From the cell containing the given text, extract its center point as [X, Y] coordinate. 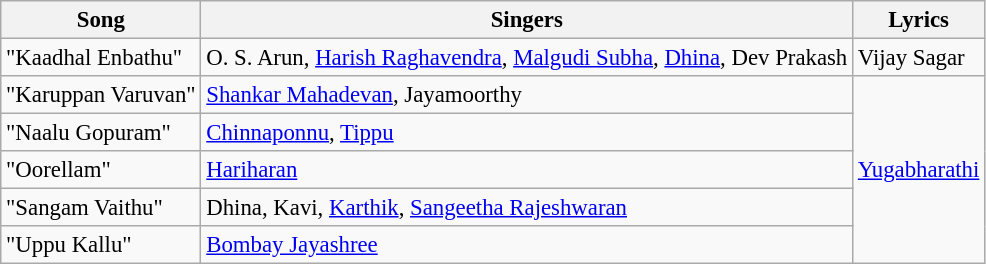
"Sangam Vaithu" [101, 208]
Bombay Jayashree [527, 245]
Chinnaponnu, Tippu [527, 133]
Dhina, Kavi, Karthik, Sangeetha Rajeshwaran [527, 208]
Hariharan [527, 170]
"Naalu Gopuram" [101, 133]
Lyrics [919, 20]
Yugabharathi [919, 170]
"Uppu Kallu" [101, 245]
"Kaadhal Enbathu" [101, 58]
Song [101, 20]
Vijay Sagar [919, 58]
Shankar Mahadevan, Jayamoorthy [527, 95]
"Oorellam" [101, 170]
Singers [527, 20]
O. S. Arun, Harish Raghavendra, Malgudi Subha, Dhina, Dev Prakash [527, 58]
"Karuppan Varuvan" [101, 95]
